Return (x, y) of the center of cell containing provided text 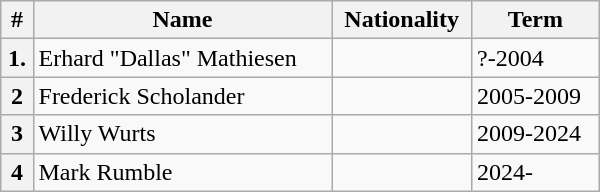
Term (535, 20)
Frederick Scholander (182, 96)
Nationality (402, 20)
2009-2024 (535, 134)
Erhard "Dallas" Mathiesen (182, 58)
2005-2009 (535, 96)
2024- (535, 172)
?-2004 (535, 58)
Mark Rumble (182, 172)
1. (17, 58)
2 (17, 96)
4 (17, 172)
3 (17, 134)
Name (182, 20)
# (17, 20)
Willy Wurts (182, 134)
